For the text-containing cell, return its midpoint in [x, y] coordinate format. 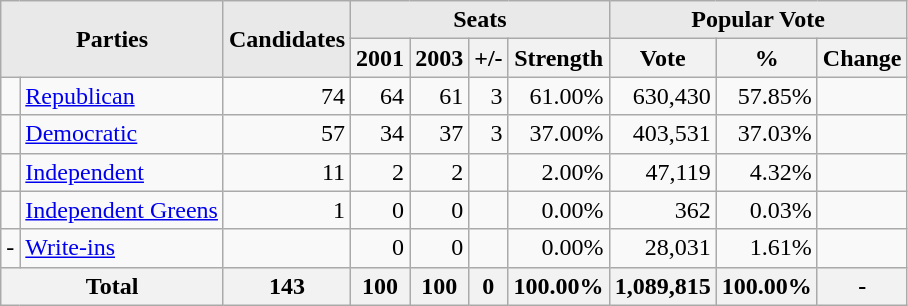
Write-ins [122, 248]
Vote [662, 58]
1 [286, 210]
Change [862, 58]
403,531 [662, 134]
630,430 [662, 96]
0.03% [766, 210]
Candidates [286, 39]
61 [440, 96]
362 [662, 210]
61.00% [558, 96]
+/- [488, 58]
2003 [440, 58]
Parties [112, 39]
47,119 [662, 172]
Popular Vote [758, 20]
4.32% [766, 172]
2.00% [558, 172]
74 [286, 96]
37.03% [766, 134]
Strength [558, 58]
Republican [122, 96]
34 [380, 134]
Independent Greens [122, 210]
28,031 [662, 248]
2001 [380, 58]
57 [286, 134]
Total [112, 286]
1,089,815 [662, 286]
64 [380, 96]
Independent [122, 172]
37 [440, 134]
1.61% [766, 248]
Seats [480, 20]
37.00% [558, 134]
% [766, 58]
Democratic [122, 134]
143 [286, 286]
57.85% [766, 96]
11 [286, 172]
